Determine the [x, y] coordinate at the center of the cell enclosing the given text.  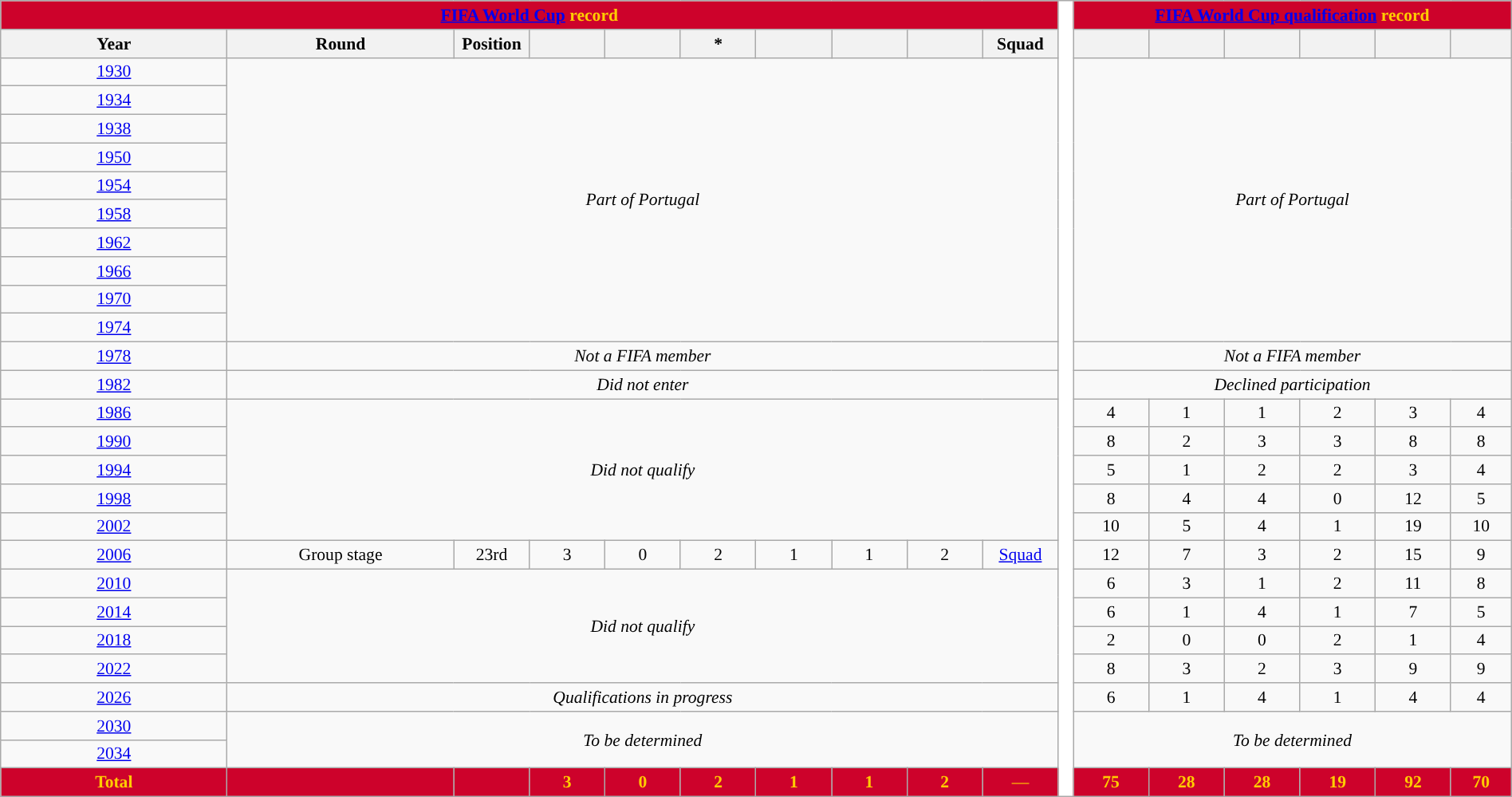
1998 [114, 499]
Round [341, 44]
1950 [114, 157]
1958 [114, 215]
1978 [114, 357]
1974 [114, 328]
1930 [114, 72]
11 [1413, 584]
1934 [114, 101]
2002 [114, 527]
75 [1112, 783]
2022 [114, 669]
1986 [114, 413]
1962 [114, 243]
* [718, 44]
92 [1413, 783]
1954 [114, 186]
2034 [114, 754]
70 [1481, 783]
1970 [114, 299]
2030 [114, 726]
2006 [114, 555]
2026 [114, 697]
— [1021, 783]
1990 [114, 442]
FIFA World Cup record [530, 15]
Year [114, 44]
Position [491, 44]
Qualifications in progress [643, 697]
15 [1413, 555]
1994 [114, 470]
Declined participation [1293, 385]
Group stage [341, 555]
Did not enter [643, 385]
1966 [114, 271]
1982 [114, 385]
1938 [114, 129]
23rd [491, 555]
Total [114, 783]
2010 [114, 584]
2014 [114, 612]
FIFA World Cup qualification record [1293, 15]
2018 [114, 641]
